Detect which cell encompasses the target text, then output its [x, y] center coordinate. 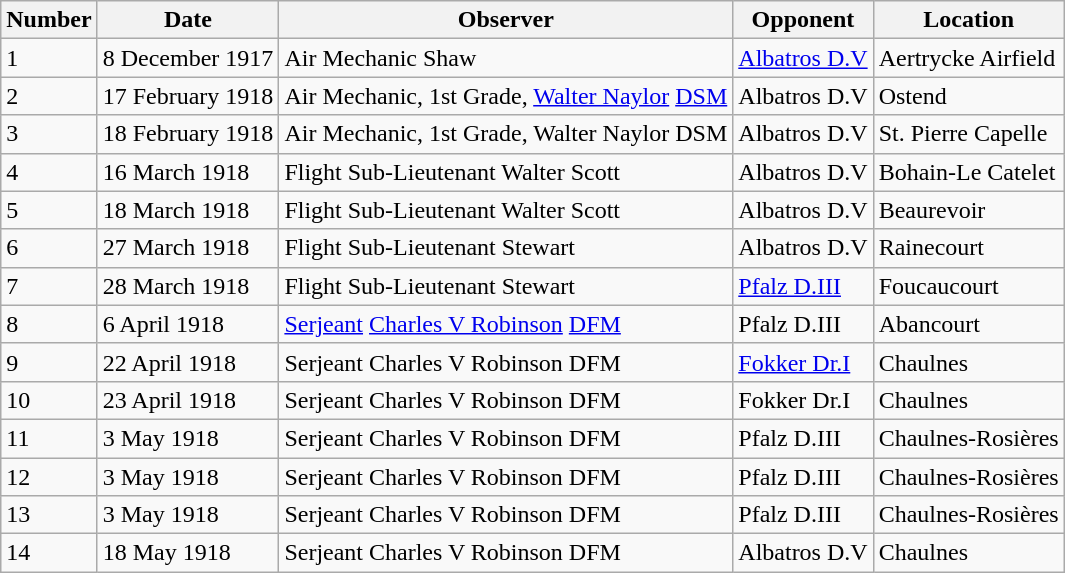
Date [188, 20]
Observer [506, 20]
18 May 1918 [188, 553]
9 [49, 362]
10 [49, 400]
Foucaucourt [968, 286]
5 [49, 210]
Ostend [968, 96]
18 February 1918 [188, 134]
4 [49, 172]
Air Mechanic Shaw [506, 58]
1 [49, 58]
17 February 1918 [188, 96]
8 December 1917 [188, 58]
Opponent [803, 20]
11 [49, 438]
18 March 1918 [188, 210]
Aertrycke Airfield [968, 58]
12 [49, 477]
23 April 1918 [188, 400]
14 [49, 553]
22 April 1918 [188, 362]
28 March 1918 [188, 286]
3 [49, 134]
Abancourt [968, 324]
16 March 1918 [188, 172]
6 April 1918 [188, 324]
Beaurevoir [968, 210]
2 [49, 96]
Number [49, 20]
6 [49, 248]
St. Pierre Capelle [968, 134]
7 [49, 286]
Location [968, 20]
Bohain-Le Catelet [968, 172]
27 March 1918 [188, 248]
13 [49, 515]
Rainecourt [968, 248]
8 [49, 324]
